Pinpoint the cell where the given text exists, returning its (X, Y) midpoint coordinate. 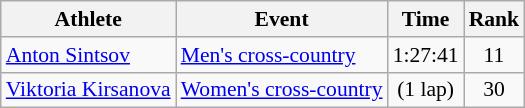
Athlete (88, 19)
Viktoria Kirsanova (88, 90)
Rank (494, 19)
11 (494, 55)
30 (494, 90)
Anton Sintsov (88, 55)
Event (282, 19)
Men's cross-country (282, 55)
(1 lap) (426, 90)
Time (426, 19)
Women's cross-country (282, 90)
1:27:41 (426, 55)
